Search for the cell housing the specified text and yield its [X, Y] center coordinate. 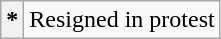
Resigned in protest [122, 20]
* [12, 20]
